Output the (x, y) coordinate of the center of the cell containing the given text.  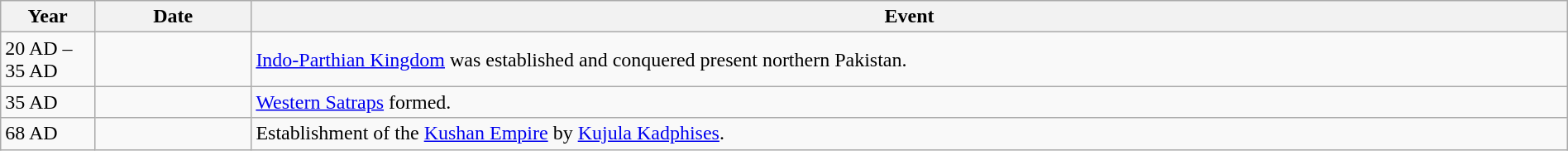
Western Satraps formed. (910, 102)
Event (910, 17)
Year (48, 17)
35 AD (48, 102)
20 AD – 35 AD (48, 60)
Indo-Parthian Kingdom was established and conquered present northern Pakistan. (910, 60)
Date (172, 17)
Establishment of the Kushan Empire by Kujula Kadphises. (910, 134)
68 AD (48, 134)
